Provide the (x, y) coordinate of the cell's center where the given text is located.  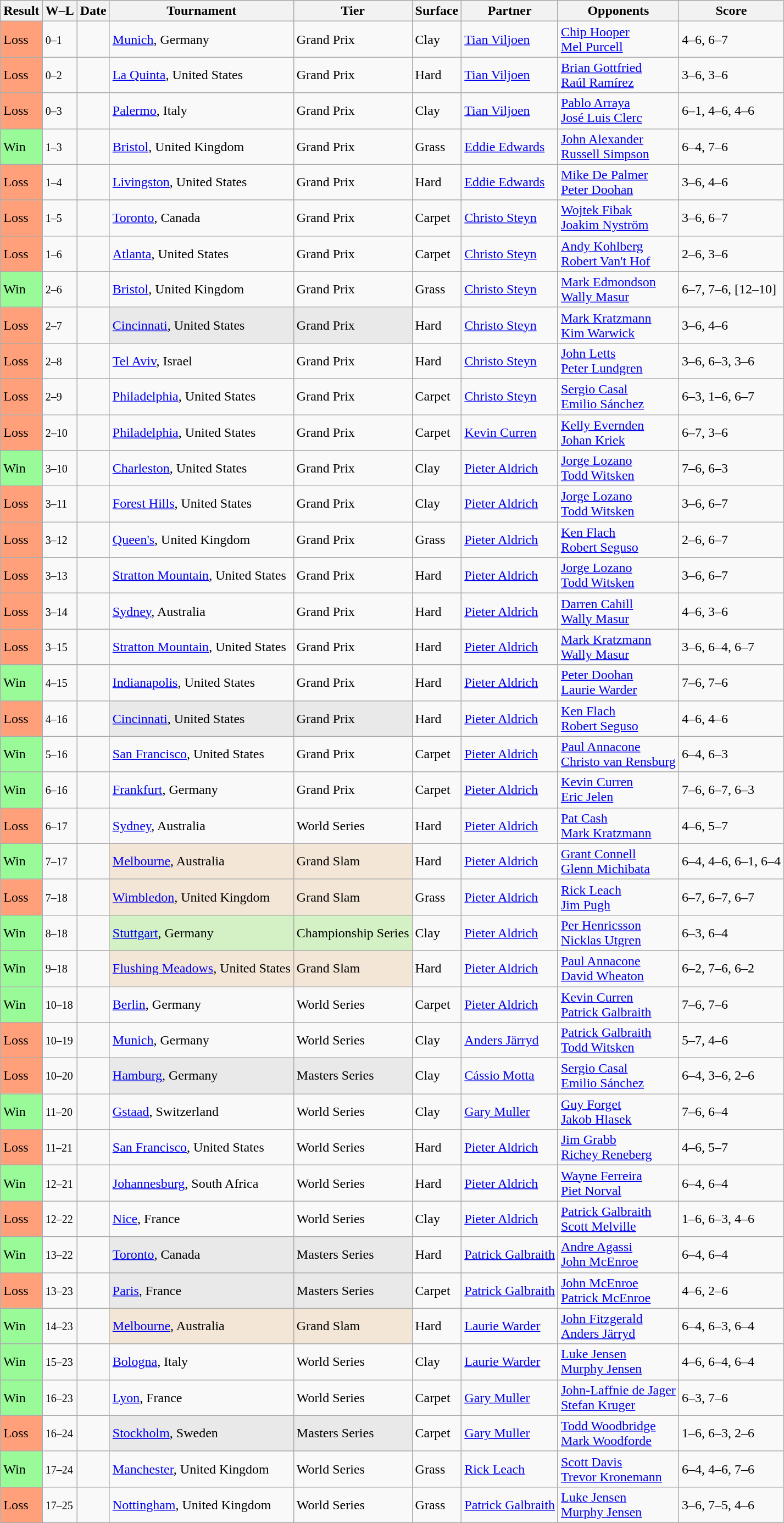
3–12 (59, 540)
John McEnroe Patrick McEnroe (618, 1290)
Guy Forget Jakob Hlasek (618, 1112)
Nice, France (201, 1219)
John Fitzgerald Anders Järryd (618, 1326)
4–15 (59, 682)
Tel Aviv, Israel (201, 360)
7–6, 6–4 (731, 1112)
10–20 (59, 1076)
8–18 (59, 933)
1–6 (59, 254)
2–8 (59, 360)
Patrick Galbraith Scott Melville (618, 1219)
Charleston, United States (201, 468)
13–23 (59, 1290)
2–6, 6–7 (731, 540)
Cássio Motta (510, 1076)
Forest Hills, United States (201, 504)
5–16 (59, 754)
12–21 (59, 1183)
1–4 (59, 182)
4–6, 3–6 (731, 611)
Manchester, United Kingdom (201, 1469)
Palermo, Italy (201, 111)
9–18 (59, 968)
Rick Leach (510, 1469)
John Alexander Russell Simpson (618, 146)
14–23 (59, 1326)
Score (731, 11)
7–6, 6–3 (731, 468)
Wojtek Fibak Joakim Nyström (618, 218)
3–11 (59, 504)
Jim Grabb Richey Reneberg (618, 1147)
6–16 (59, 790)
Frankfurt, Germany (201, 790)
Kevin Curren (510, 432)
W–L (59, 11)
10–19 (59, 1041)
17–25 (59, 1504)
Anders Järryd (510, 1041)
1–3 (59, 146)
3–6, 6–3, 3–6 (731, 360)
Darren Cahill Wally Masur (618, 611)
2–6, 3–6 (731, 254)
6–4, 4–6, 6–1, 6–4 (731, 861)
7–17 (59, 861)
Berlin, Germany (201, 1004)
Kelly Evernden Johan Kriek (618, 432)
John Letts Peter Lundgren (618, 360)
1–5 (59, 218)
10–18 (59, 1004)
Livingston, United States (201, 182)
5–7, 4–6 (731, 1041)
6–4, 3–6, 2–6 (731, 1076)
3–14 (59, 611)
Per Henricsson Nicklas Utgren (618, 933)
La Quinta, United States (201, 75)
0–1 (59, 40)
Scott Davis Trevor Kronemann (618, 1469)
6–4, 4–6, 7–6 (731, 1469)
1–6, 6–3, 2–6 (731, 1433)
Kevin Curren Eric Jelen (618, 790)
6–2, 7–6, 6–2 (731, 968)
Opponents (618, 11)
15–23 (59, 1361)
John-Laffnie de Jager Stefan Kruger (618, 1398)
6–7, 7–6, [12–10] (731, 289)
Mark Kratzmann Kim Warwick (618, 325)
Surface (437, 11)
2–7 (59, 325)
6–4, 6–3 (731, 754)
Mark Kratzmann Wally Masur (618, 647)
Stockholm, Sweden (201, 1433)
Result (21, 11)
Wimbledon, United Kingdom (201, 897)
Johannesburg, South Africa (201, 1183)
Hamburg, Germany (201, 1076)
Wayne Ferreira Piet Norval (618, 1183)
Paul Annacone Christo van Rensburg (618, 754)
Rick Leach Jim Pugh (618, 897)
6–7, 3–6 (731, 432)
Peter Doohan Laurie Warder (618, 682)
Chip Hooper Mel Purcell (618, 40)
Stuttgart, Germany (201, 933)
Flushing Meadows, United States (201, 968)
Indianapolis, United States (201, 682)
Mike De Palmer Peter Doohan (618, 182)
Tournament (201, 11)
Grant Connell Glenn Michibata (618, 861)
1–6, 6–3, 4–6 (731, 1219)
Kevin Curren Patrick Galbraith (618, 1004)
Tier (353, 11)
6–3, 7–6 (731, 1398)
Andy Kohlberg Robert Van't Hof (618, 254)
Mark Edmondson Wally Masur (618, 289)
2–6 (59, 289)
6–3, 6–4 (731, 933)
Date (93, 11)
4–6, 6–4, 6–4 (731, 1361)
Atlanta, United States (201, 254)
12–22 (59, 1219)
Gstaad, Switzerland (201, 1112)
Brian Gottfried Raúl Ramírez (618, 75)
16–23 (59, 1398)
Bologna, Italy (201, 1361)
3–15 (59, 647)
7–18 (59, 897)
Partner (510, 11)
4–6, 4–6 (731, 719)
Paul Annacone David Wheaton (618, 968)
3–10 (59, 468)
Pablo Arraya José Luis Clerc (618, 111)
13–22 (59, 1255)
17–24 (59, 1469)
6–4, 7–6 (731, 146)
Patrick Galbraith Todd Witsken (618, 1041)
Lyon, France (201, 1398)
Championship Series (353, 933)
3–13 (59, 576)
3–6, 6–4, 6–7 (731, 647)
11–21 (59, 1147)
6–4, 6–3, 6–4 (731, 1326)
4–6, 6–7 (731, 40)
11–20 (59, 1112)
6–1, 4–6, 4–6 (731, 111)
Pat Cash Mark Kratzmann (618, 825)
6–3, 1–6, 6–7 (731, 397)
0–2 (59, 75)
Queen's, United Kingdom (201, 540)
Todd Woodbridge Mark Woodforde (618, 1433)
16–24 (59, 1433)
2–10 (59, 432)
3–6, 7–5, 4–6 (731, 1504)
6–17 (59, 825)
0–3 (59, 111)
4–6, 2–6 (731, 1290)
4–16 (59, 719)
2–9 (59, 397)
6–7, 6–7, 6–7 (731, 897)
7–6, 6–7, 6–3 (731, 790)
Nottingham, United Kingdom (201, 1504)
3–6, 3–6 (731, 75)
Andre Agassi John McEnroe (618, 1255)
Paris, France (201, 1290)
